For the text-containing cell, return its midpoint in (x, y) coordinate format. 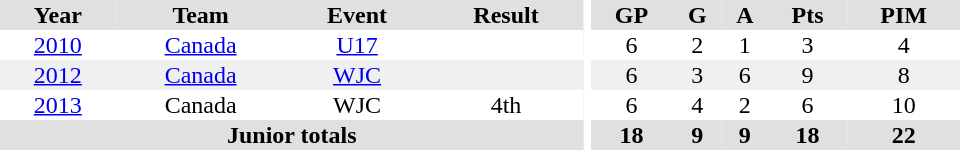
Year (58, 15)
U17 (358, 45)
PIM (904, 15)
10 (904, 105)
22 (904, 135)
Event (358, 15)
Pts (808, 15)
G (698, 15)
2010 (58, 45)
1 (745, 45)
GP (631, 15)
A (745, 15)
Team (201, 15)
2012 (58, 75)
4th (506, 105)
Junior totals (292, 135)
2013 (58, 105)
8 (904, 75)
Result (506, 15)
